Return the [x, y] coordinate for the center point of the cell that contains the specified text.  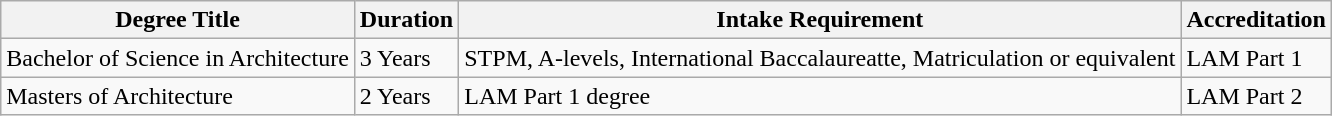
Masters of Architecture [178, 96]
LAM Part 1 degree [820, 96]
Accreditation [1256, 20]
STPM, A-levels, International Baccalaureatte, Matriculation or equivalent [820, 58]
LAM Part 2 [1256, 96]
2 Years [406, 96]
Duration [406, 20]
Degree Title [178, 20]
LAM Part 1 [1256, 58]
Intake Requirement [820, 20]
Bachelor of Science in Architecture [178, 58]
3 Years [406, 58]
